Locate the cell with the specified text and output its [x, y] center coordinate. 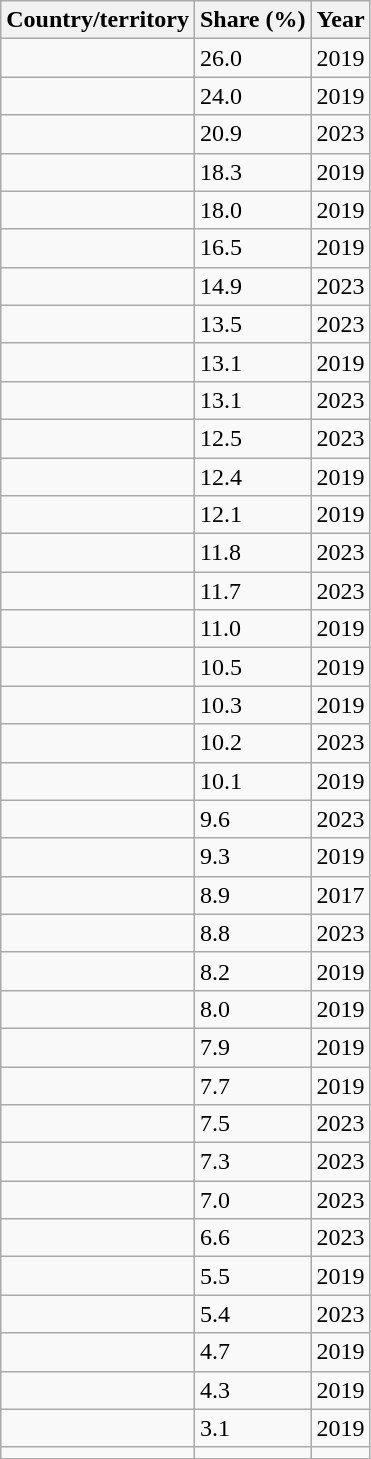
7.0 [252, 1200]
8.8 [252, 933]
7.3 [252, 1162]
10.5 [252, 667]
10.2 [252, 743]
14.9 [252, 286]
Year [340, 20]
2017 [340, 895]
4.3 [252, 1390]
12.5 [252, 438]
7.7 [252, 1085]
8.2 [252, 971]
7.9 [252, 1047]
13.5 [252, 324]
4.7 [252, 1352]
11.0 [252, 629]
20.9 [252, 134]
26.0 [252, 58]
5.4 [252, 1314]
Share (%) [252, 20]
18.3 [252, 172]
9.6 [252, 819]
9.3 [252, 857]
8.9 [252, 895]
11.7 [252, 591]
16.5 [252, 248]
5.5 [252, 1276]
7.5 [252, 1124]
11.8 [252, 553]
10.3 [252, 705]
10.1 [252, 781]
Country/territory [98, 20]
6.6 [252, 1238]
3.1 [252, 1428]
18.0 [252, 210]
12.1 [252, 515]
24.0 [252, 96]
8.0 [252, 1009]
12.4 [252, 477]
